Search for the cell housing the specified text and yield its [x, y] center coordinate. 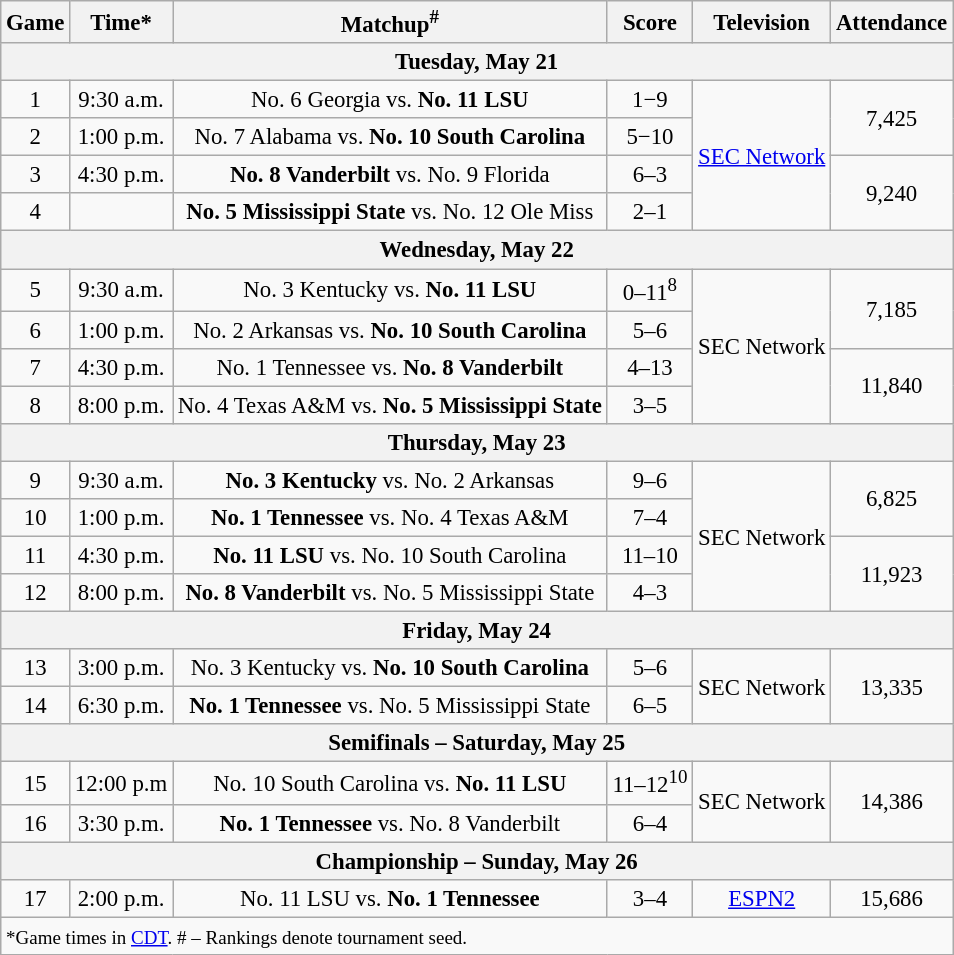
5−10 [650, 137]
17 [36, 898]
Championship – Sunday, May 26 [477, 861]
No. 4 Texas A&M vs. No. 5 Mississippi State [390, 405]
12:00 p.m [122, 783]
No. 8 Vanderbilt vs. No. 9 Florida [390, 175]
13 [36, 668]
10 [36, 518]
12 [36, 593]
3–4 [650, 898]
4 [36, 213]
6,825 [892, 498]
No. 11 LSU vs. No. 10 South Carolina [390, 555]
3:30 p.m. [122, 823]
No. 1 Tennessee vs. No. 4 Texas A&M [390, 518]
No. 3 Kentucky vs. No. 11 LSU [390, 290]
4–3 [650, 593]
7,425 [892, 118]
7,185 [892, 309]
No. 11 LSU vs. No. 1 Tennessee [390, 898]
*Game times in CDT. # – Rankings denote tournament seed. [477, 936]
6–4 [650, 823]
9 [36, 480]
No. 10 South Carolina vs. No. 11 LSU [390, 783]
15,686 [892, 898]
2–1 [650, 213]
Score [650, 22]
0–118 [650, 290]
Time* [122, 22]
11 [36, 555]
11–10 [650, 555]
Wednesday, May 22 [477, 250]
No. 2 Arkansas vs. No. 10 South Carolina [390, 330]
No. 6 Georgia vs. No. 11 LSU [390, 100]
1 [36, 100]
9,240 [892, 194]
14,386 [892, 802]
7 [36, 367]
Friday, May 24 [477, 631]
11,923 [892, 574]
6–3 [650, 175]
9–6 [650, 480]
11,840 [892, 386]
1−9 [650, 100]
6 [36, 330]
No. 3 Kentucky vs. No. 2 Arkansas [390, 480]
No. 1 Tennessee vs. No. 5 Mississippi State [390, 706]
3:00 p.m. [122, 668]
15 [36, 783]
2 [36, 137]
6–5 [650, 706]
No. 7 Alabama vs. No. 10 South Carolina [390, 137]
5 [36, 290]
4–13 [650, 367]
No. 5 Mississippi State vs. No. 12 Ole Miss [390, 213]
11–1210 [650, 783]
Thursday, May 23 [477, 443]
Tuesday, May 21 [477, 62]
6:30 p.m. [122, 706]
ESPN2 [762, 898]
3–5 [650, 405]
Game [36, 22]
16 [36, 823]
14 [36, 706]
3 [36, 175]
Matchup# [390, 22]
2:00 p.m. [122, 898]
8 [36, 405]
Television [762, 22]
Attendance [892, 22]
No. 8 Vanderbilt vs. No. 5 Mississippi State [390, 593]
No. 3 Kentucky vs. No. 10 South Carolina [390, 668]
13,335 [892, 686]
7–4 [650, 518]
Semifinals – Saturday, May 25 [477, 743]
